Search for the cell housing the specified text and yield its (x, y) center coordinate. 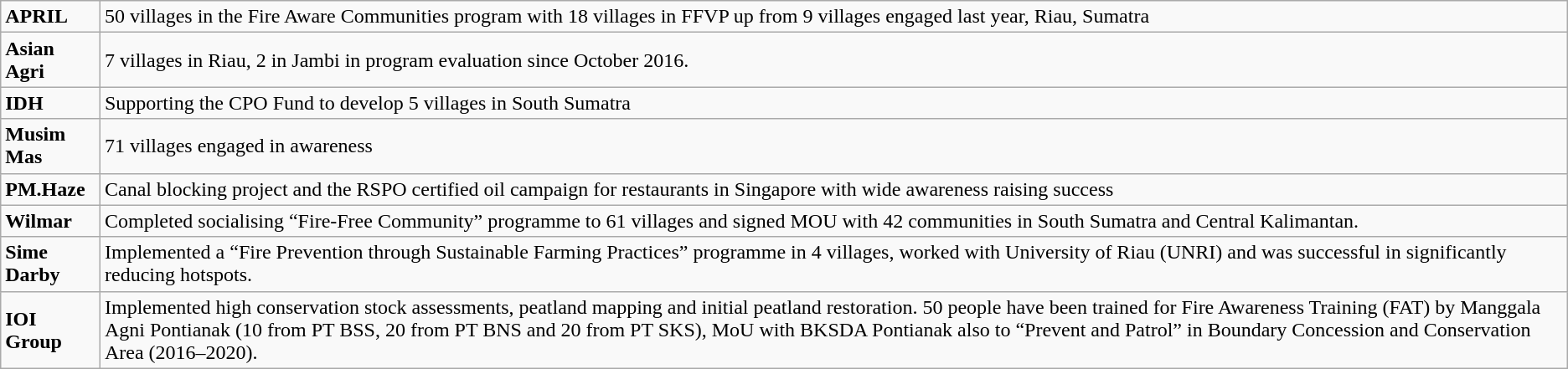
71 villages engaged in awareness (833, 146)
Supporting the CPO Fund to develop 5 villages in South Sumatra (833, 103)
PM.Haze (50, 189)
Canal blocking project and the RSPO certified oil campaign for restaurants in Singapore with wide awareness raising success (833, 189)
IOI Group (50, 330)
Completed socialising “Fire-Free Community” programme to 61 villages and signed MOU with 42 communities in South Sumatra and Central Kalimantan. (833, 221)
Wilmar (50, 221)
Asian Agri (50, 60)
IDH (50, 103)
APRIL (50, 17)
7 villages in Riau, 2 in Jambi in program evaluation since October 2016. (833, 60)
Sime Darby (50, 264)
Musim Mas (50, 146)
50 villages in the Fire Aware Communities program with 18 villages in FFVP up from 9 villages engaged last year, Riau, Sumatra (833, 17)
